Find where the given text appears and provide that cell's center as [x, y] coordinate. 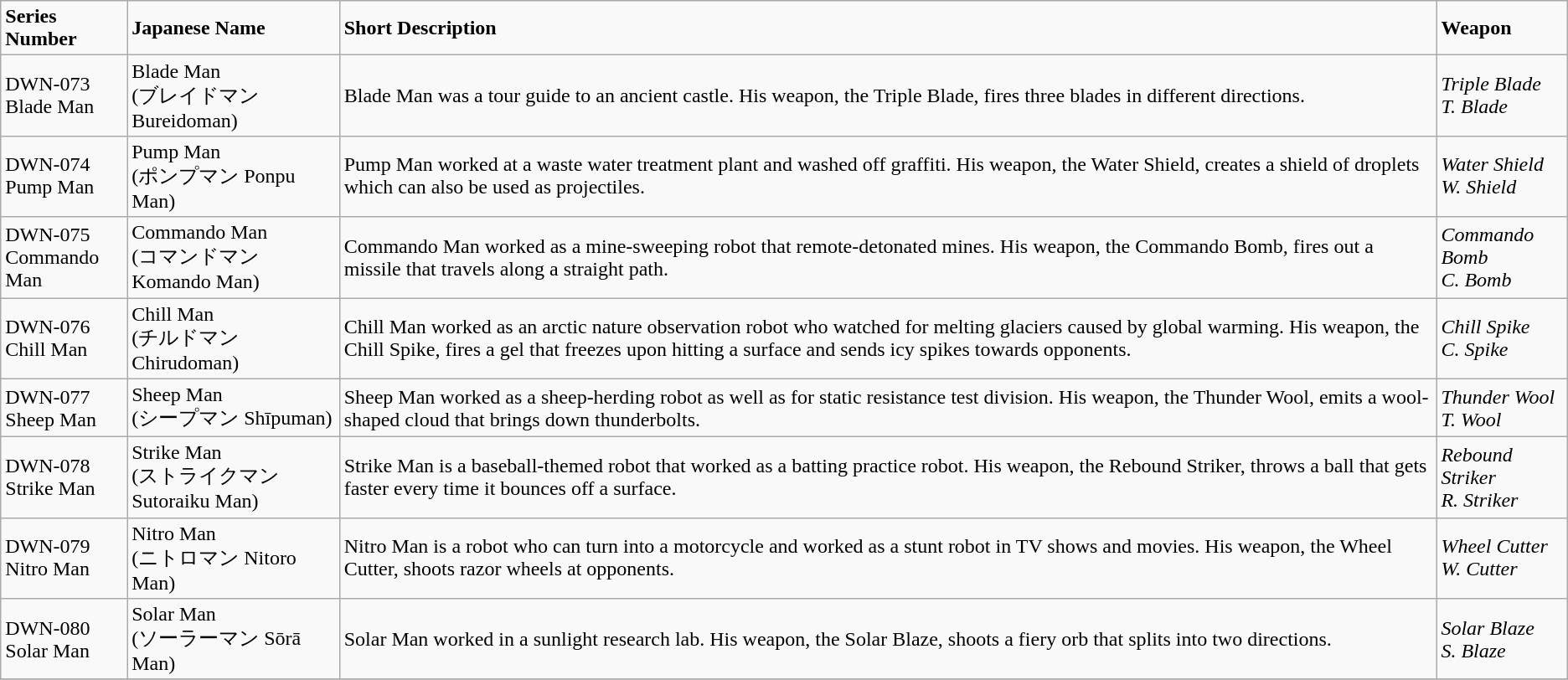
Commando Man(コマンドマン Komando Man) [234, 258]
Chill Man(チルドマン Chirudoman) [234, 338]
Solar Man worked in a sunlight research lab. His weapon, the Solar Blaze, shoots a fiery orb that splits into two directions. [888, 640]
Commando BombC. Bomb [1502, 258]
Weapon [1502, 28]
DWN-077Sheep Man [64, 408]
Short Description [888, 28]
Chill SpikeC. Spike [1502, 338]
DWN-076Chill Man [64, 338]
Blade Man was a tour guide to an ancient castle. His weapon, the Triple Blade, fires three blades in different directions. [888, 95]
Series Number [64, 28]
Wheel CutterW. Cutter [1502, 558]
Pump Man(ポンプマン Ponpu Man) [234, 176]
Solar BlazeS. Blaze [1502, 640]
Rebound StrikerR. Striker [1502, 477]
Sheep Man(シープマン Shīpuman) [234, 408]
DWN-074Pump Man [64, 176]
DWN-073Blade Man [64, 95]
DWN-078Strike Man [64, 477]
Blade Man(ブレイドマン Bureidoman) [234, 95]
Strike Man(ストライクマン Sutoraiku Man) [234, 477]
Water ShieldW. Shield [1502, 176]
Triple BladeT. Blade [1502, 95]
Solar Man(ソーラーマン Sōrā Man) [234, 640]
DWN-079Nitro Man [64, 558]
DWN-080Solar Man [64, 640]
Thunder WoolT. Wool [1502, 408]
Japanese Name [234, 28]
Nitro Man(ニトロマン Nitoro Man) [234, 558]
DWN-075Commando Man [64, 258]
